Find where the given text appears and provide that cell's center as (X, Y) coordinate. 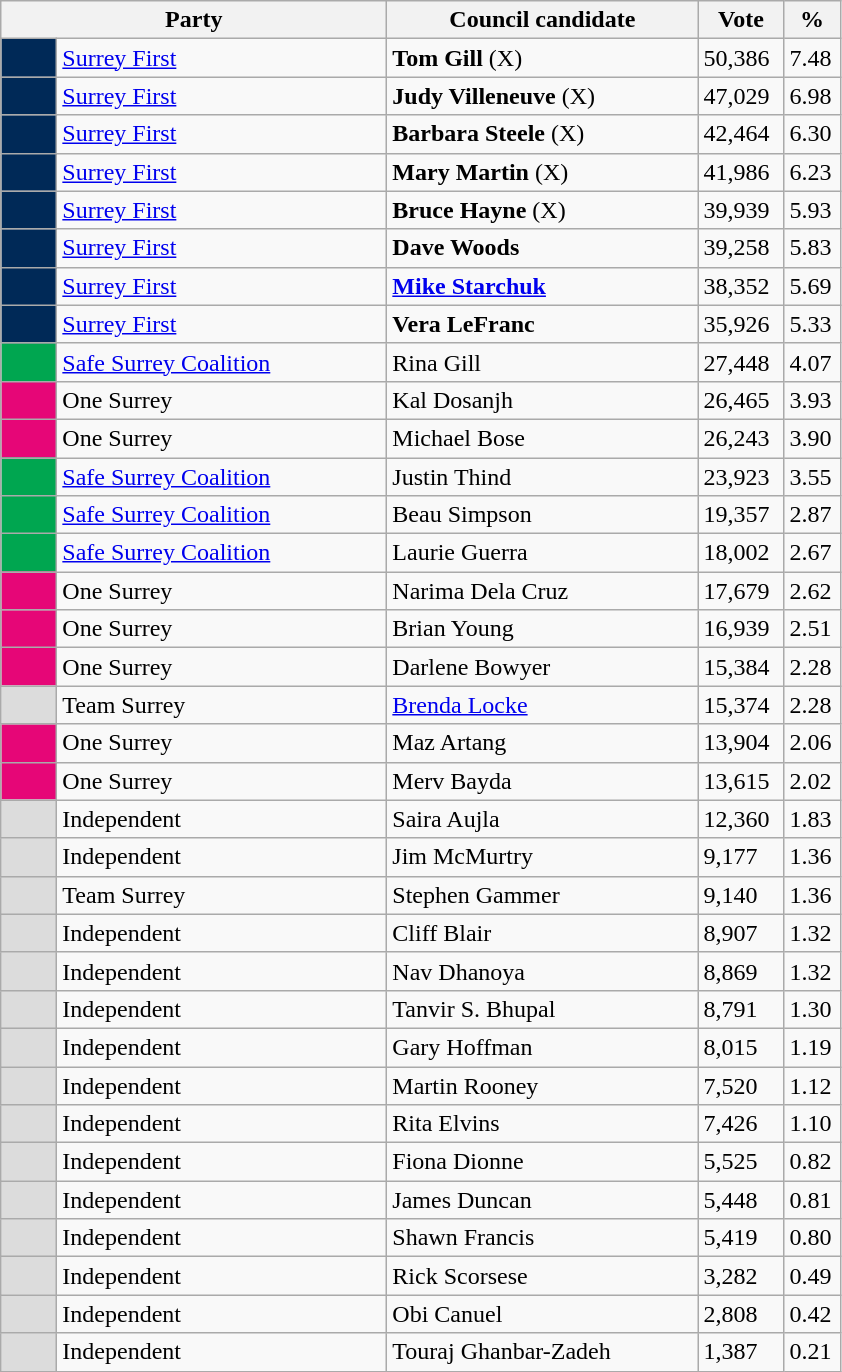
5,448 (741, 1200)
0.21 (812, 1352)
Brenda Locke (542, 705)
1.83 (812, 819)
8,869 (741, 971)
27,448 (741, 362)
8,015 (741, 1047)
3,282 (741, 1276)
19,357 (741, 515)
0.80 (812, 1238)
9,177 (741, 857)
Mike Starchuk (542, 286)
Rick Scorsese (542, 1276)
Cliff Blair (542, 933)
Party (194, 20)
7.48 (812, 58)
4.07 (812, 362)
12,360 (741, 819)
6.23 (812, 172)
Council candidate (542, 20)
Judy Villeneuve (X) (542, 96)
15,384 (741, 667)
Fiona Dionne (542, 1162)
35,926 (741, 324)
1.10 (812, 1124)
7,520 (741, 1085)
3.90 (812, 438)
Mary Martin (X) (542, 172)
6.98 (812, 96)
2.02 (812, 781)
Obi Canuel (542, 1314)
Gary Hoffman (542, 1047)
Narima Dela Cruz (542, 591)
Bruce Hayne (X) (542, 210)
2.06 (812, 743)
3.93 (812, 400)
Jim McMurtry (542, 857)
Justin Thind (542, 477)
Saira Aujla (542, 819)
2.62 (812, 591)
5.33 (812, 324)
13,615 (741, 781)
5.69 (812, 286)
42,464 (741, 134)
2,808 (741, 1314)
0.42 (812, 1314)
Barbara Steele (X) (542, 134)
2.51 (812, 629)
Tanvir S. Bhupal (542, 1009)
7,426 (741, 1124)
47,029 (741, 96)
Merv Bayda (542, 781)
0.81 (812, 1200)
Martin Rooney (542, 1085)
15,374 (741, 705)
1,387 (741, 1352)
Maz Artang (542, 743)
23,923 (741, 477)
26,465 (741, 400)
39,939 (741, 210)
2.67 (812, 553)
3.55 (812, 477)
1.12 (812, 1085)
1.30 (812, 1009)
Stephen Gammer (542, 895)
0.82 (812, 1162)
39,258 (741, 248)
Dave Woods (542, 248)
41,986 (741, 172)
5,525 (741, 1162)
James Duncan (542, 1200)
Rina Gill (542, 362)
Tom Gill (X) (542, 58)
5.83 (812, 248)
50,386 (741, 58)
Vera LeFranc (542, 324)
Vote (741, 20)
Shawn Francis (542, 1238)
% (812, 20)
26,243 (741, 438)
1.19 (812, 1047)
9,140 (741, 895)
17,679 (741, 591)
Laurie Guerra (542, 553)
18,002 (741, 553)
Darlene Bowyer (542, 667)
5.93 (812, 210)
Kal Dosanjh (542, 400)
Michael Bose (542, 438)
2.87 (812, 515)
Nav Dhanoya (542, 971)
8,907 (741, 933)
Touraj Ghanbar-Zadeh (542, 1352)
16,939 (741, 629)
6.30 (812, 134)
5,419 (741, 1238)
38,352 (741, 286)
Rita Elvins (542, 1124)
13,904 (741, 743)
8,791 (741, 1009)
Beau Simpson (542, 515)
0.49 (812, 1276)
Brian Young (542, 629)
